Identify which cell holds the provided text, then report its (x, y) central coordinate. 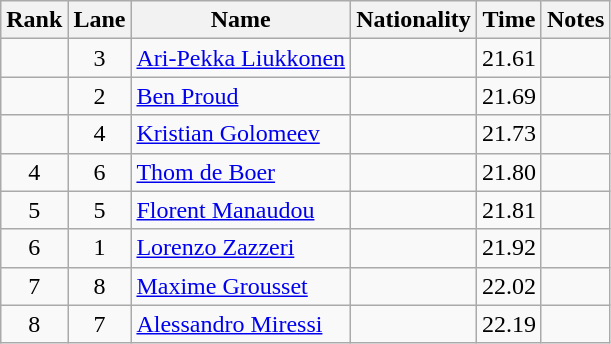
Florent Manaudou (241, 210)
2 (100, 96)
Ben Proud (241, 96)
Lorenzo Zazzeri (241, 248)
Maxime Grousset (241, 286)
Nationality (414, 20)
21.61 (508, 58)
22.02 (508, 286)
Alessandro Miressi (241, 324)
21.69 (508, 96)
Rank (34, 20)
Notes (575, 20)
Thom de Boer (241, 172)
3 (100, 58)
21.73 (508, 134)
1 (100, 248)
21.80 (508, 172)
Lane (100, 20)
Name (241, 20)
22.19 (508, 324)
Ari-Pekka Liukkonen (241, 58)
21.92 (508, 248)
Kristian Golomeev (241, 134)
Time (508, 20)
21.81 (508, 210)
